Provide the [x, y] coordinate of the cell's center where the given text is located.  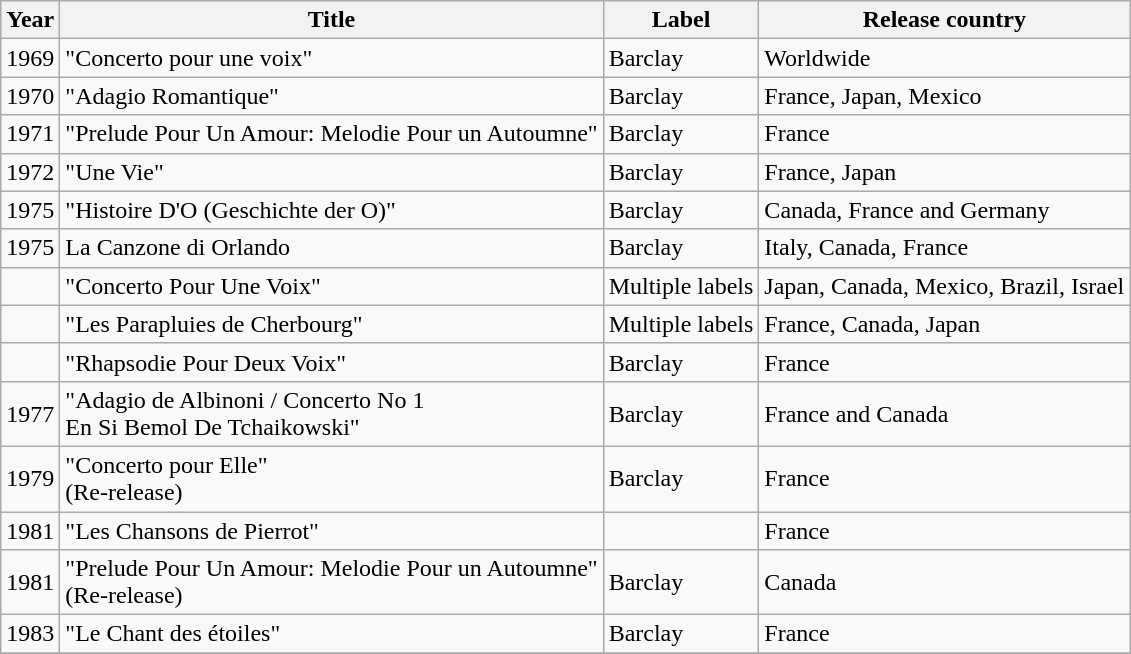
1977 [30, 414]
Italy, Canada, France [944, 248]
Title [332, 20]
Canada, France and Germany [944, 210]
France, Canada, Japan [944, 324]
Label [681, 20]
1972 [30, 172]
"Adagio Romantique" [332, 96]
1983 [30, 634]
"Les Parapluies de Cherbourg" [332, 324]
Release country [944, 20]
"Le Chant des étoiles" [332, 634]
"Adagio de Albinoni / Concerto No 1En Si Bemol De Tchaikowski" [332, 414]
France, Japan [944, 172]
France, Japan, Mexico [944, 96]
France and Canada [944, 414]
Canada [944, 582]
"Concerto pour Elle" (Re-release) [332, 478]
"Histoire D'O (Geschichte der O)" [332, 210]
1970 [30, 96]
1971 [30, 134]
"Concerto pour une voix" [332, 58]
"Une Vie" [332, 172]
La Canzone di Orlando [332, 248]
1979 [30, 478]
"Prelude Pour Un Amour: Melodie Pour un Autoumne" (Re-release) [332, 582]
Worldwide [944, 58]
"Concerto Pour Une Voix" [332, 286]
Year [30, 20]
Japan, Canada, Mexico, Brazil, Israel [944, 286]
"Rhapsodie Pour Deux Voix" [332, 362]
1969 [30, 58]
"Les Chansons de Pierrot" [332, 531]
"Prelude Pour Un Amour: Melodie Pour un Autoumne" [332, 134]
